Provide the [x, y] coordinate of the cell's center where the given text is located.  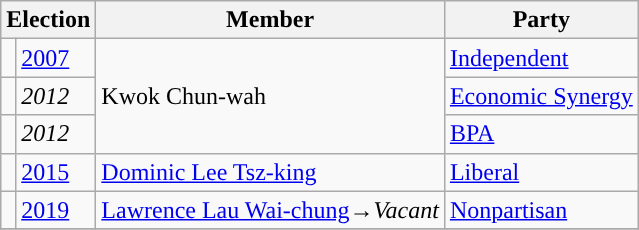
BPA [541, 134]
Kwok Chun-wah [270, 96]
Party [541, 20]
2007 [56, 58]
2019 [56, 210]
Lawrence Lau Wai-chung→Vacant [270, 210]
Economic Synergy [541, 96]
Liberal [541, 172]
Nonpartisan [541, 210]
Member [270, 20]
Dominic Lee Tsz-king [270, 172]
Independent [541, 58]
Election [48, 20]
2015 [56, 172]
